Scan for the cell matching the given text and deliver its (X, Y) coordinate at center. 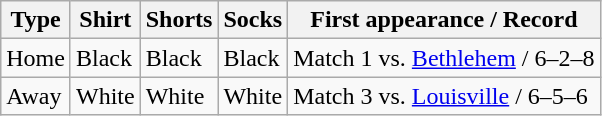
Type (36, 20)
Home (36, 58)
First appearance / Record (444, 20)
Shorts (179, 20)
Shirt (105, 20)
Socks (253, 20)
Away (36, 96)
Match 3 vs. Louisville / 6–5–6 (444, 96)
Match 1 vs. Bethlehem / 6–2–8 (444, 58)
